Capture the cell that displays the provided text and extract its [X, Y] central coordinate. 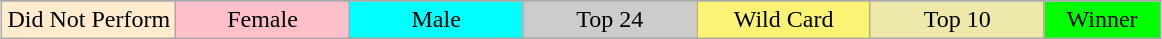
Male [436, 20]
Did Not Perform [89, 20]
Top 24 [610, 20]
Female [263, 20]
Top 10 [957, 20]
Winner [1102, 20]
Wild Card [784, 20]
